Scan for the cell matching the given text and deliver its [X, Y] coordinate at center. 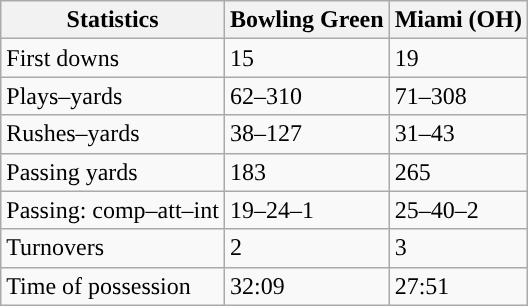
19–24–1 [306, 210]
265 [458, 172]
32:09 [306, 286]
First downs [113, 58]
Turnovers [113, 248]
Miami (OH) [458, 20]
15 [306, 58]
25–40–2 [458, 210]
71–308 [458, 96]
Statistics [113, 20]
3 [458, 248]
Time of possession [113, 286]
62–310 [306, 96]
Bowling Green [306, 20]
183 [306, 172]
Plays–yards [113, 96]
Rushes–yards [113, 134]
Passing: comp–att–int [113, 210]
27:51 [458, 286]
31–43 [458, 134]
38–127 [306, 134]
2 [306, 248]
19 [458, 58]
Passing yards [113, 172]
